Provide the (x, y) coordinate of the cell's center where the given text is located.  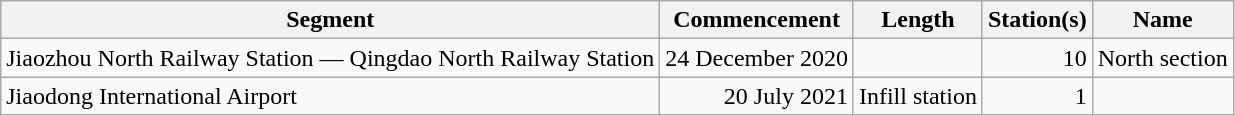
20 July 2021 (757, 96)
Length (918, 20)
Name (1162, 20)
1 (1037, 96)
Station(s) (1037, 20)
North section (1162, 58)
Infill station (918, 96)
10 (1037, 58)
Commencement (757, 20)
Segment (330, 20)
Jiaozhou North Railway Station — Qingdao North Railway Station (330, 58)
Jiaodong International Airport (330, 96)
24 December 2020 (757, 58)
